Extract the (x, y) coordinate from the center of the cell holding the provided text.  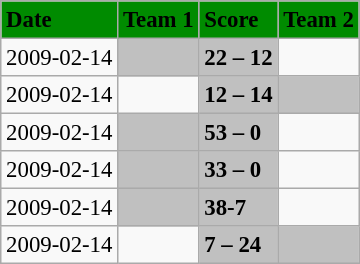
Score (238, 20)
12 – 14 (238, 95)
Team 1 (158, 20)
Team 2 (318, 20)
38-7 (238, 208)
22 – 12 (238, 57)
7 – 24 (238, 245)
Date (60, 20)
53 – 0 (238, 133)
33 – 0 (238, 170)
